For the text-containing cell, return its midpoint in (x, y) coordinate format. 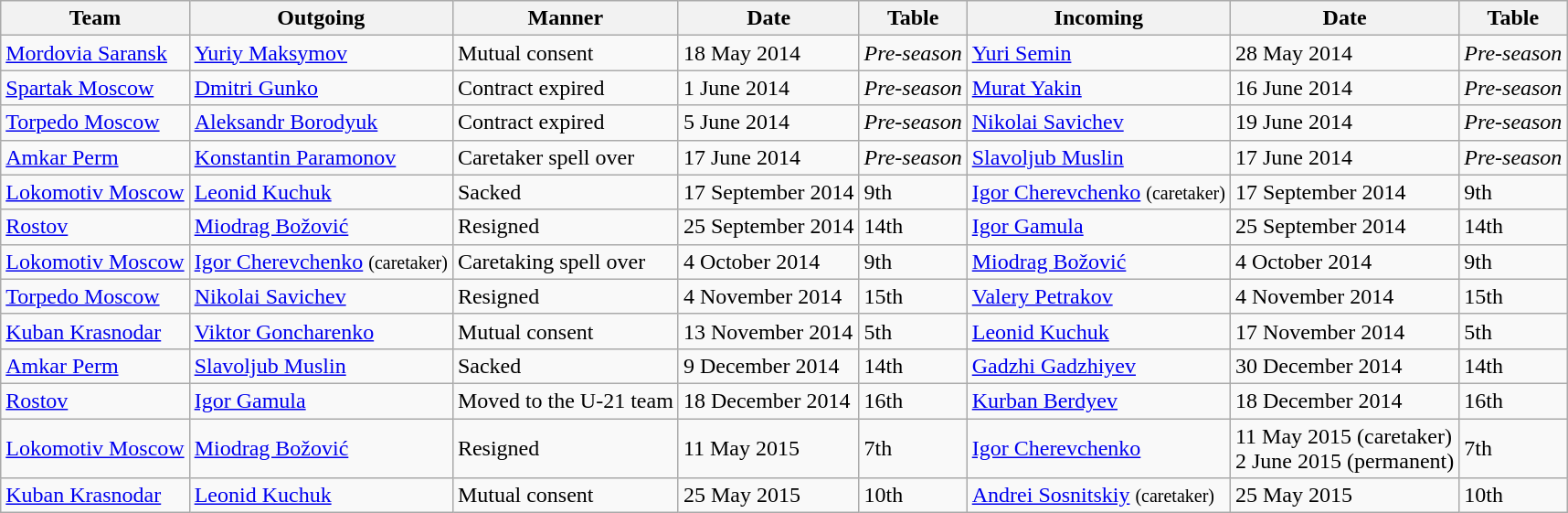
16 June 2014 (1344, 88)
Igor Cherevchenko (1098, 448)
Aleksandr Borodyuk (321, 123)
Caretaker spell over (565, 157)
Outgoing (321, 18)
13 November 2014 (768, 331)
18 May 2014 (768, 53)
Konstantin Paramonov (321, 157)
19 June 2014 (1344, 123)
17 November 2014 (1344, 331)
Moved to the U-21 team (565, 401)
28 May 2014 (1344, 53)
9 December 2014 (768, 366)
30 December 2014 (1344, 366)
Gadzhi Gadzhiyev (1098, 366)
1 June 2014 (768, 88)
Yuriy Maksymov (321, 53)
Caretaking spell over (565, 262)
Manner (565, 18)
Dmitri Gunko (321, 88)
Team (95, 18)
11 May 2015 (caretaker)2 June 2015 (permanent) (1344, 448)
Mordovia Saransk (95, 53)
11 May 2015 (768, 448)
Viktor Goncharenko (321, 331)
Incoming (1098, 18)
Valery Petrakov (1098, 296)
Kurban Berdyev (1098, 401)
Murat Yakin (1098, 88)
Yuri Semin (1098, 53)
Spartak Moscow (95, 88)
5 June 2014 (768, 123)
Andrei Sosnitskiy (caretaker) (1098, 496)
